Output the (X, Y) coordinate of the center of the cell containing the given text.  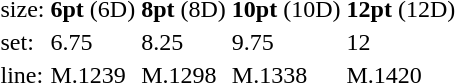
6.75 (93, 42)
8.25 (184, 42)
9.75 (286, 42)
